For the text-containing cell, return its midpoint in [X, Y] coordinate format. 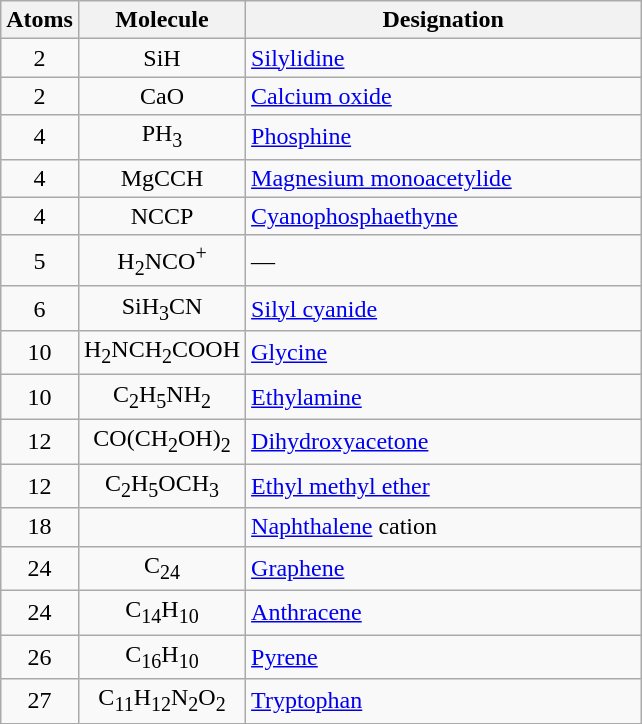
18 [40, 527]
Naphthalene cation [444, 527]
Ethylamine [444, 397]
H2NCH2COOH [162, 353]
Silylidine [444, 58]
27 [40, 701]
Calcium oxide [444, 96]
C14H10 [162, 612]
MgCCH [162, 178]
Dihydroxyacetone [444, 441]
C2H5OCH3 [162, 486]
Graphene [444, 568]
Pyrene [444, 657]
Ethyl methyl ether [444, 486]
Atoms [40, 20]
— [444, 260]
CaO [162, 96]
Glycine [444, 353]
Cyanophosphaethyne [444, 216]
Anthracene [444, 612]
Silyl cyanide [444, 308]
H2NCO+ [162, 260]
NCCP [162, 216]
C2H5NH2 [162, 397]
Molecule [162, 20]
Designation [444, 20]
Magnesium monoacetylide [444, 178]
CO(CH2OH)2 [162, 441]
SiH [162, 58]
SiH3CN [162, 308]
C11H12N2O2 [162, 701]
5 [40, 260]
PH3 [162, 137]
Phosphine [444, 137]
C16H10 [162, 657]
C24 [162, 568]
26 [40, 657]
6 [40, 308]
Tryptophan [444, 701]
